Extract the (X, Y) coordinate from the center of the cell holding the provided text.  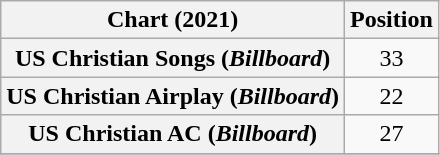
22 (392, 96)
33 (392, 58)
US Christian AC (Billboard) (173, 134)
US Christian Songs (Billboard) (173, 58)
27 (392, 134)
Position (392, 20)
Chart (2021) (173, 20)
US Christian Airplay (Billboard) (173, 96)
